Detect which cell encompasses the target text, then output its (X, Y) center coordinate. 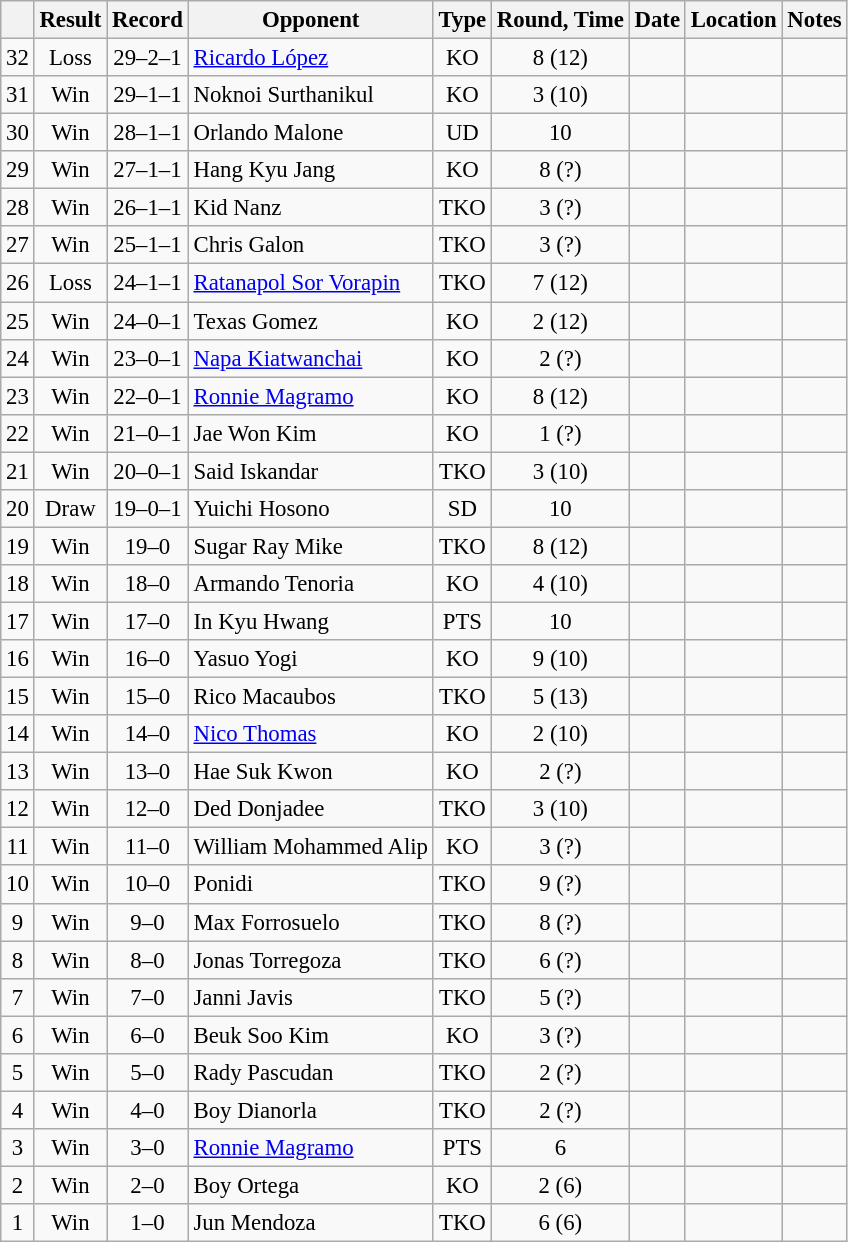
2 (10) (561, 734)
11 (18, 847)
25 (18, 321)
15 (18, 697)
17–0 (148, 621)
26 (18, 283)
16 (18, 659)
Yuichi Hosono (310, 509)
Ratanapol Sor Vorapin (310, 283)
21–0–1 (148, 433)
7 (18, 997)
14 (18, 734)
9 (18, 922)
5 (?) (561, 997)
Nico Thomas (310, 734)
29–1–1 (148, 95)
Result (70, 20)
Kid Nanz (310, 208)
Jun Mendoza (310, 1223)
Sugar Ray Mike (310, 546)
12–0 (148, 809)
22 (18, 433)
SD (462, 509)
3–0 (148, 1148)
Said Iskandar (310, 471)
Rady Pascudan (310, 1073)
13 (18, 772)
Beuk Soo Kim (310, 1035)
1 (18, 1223)
26–1–1 (148, 208)
In Kyu Hwang (310, 621)
Texas Gomez (310, 321)
Janni Javis (310, 997)
11–0 (148, 847)
Notes (814, 20)
18–0 (148, 584)
Chris Galon (310, 245)
Max Forrosuelo (310, 922)
28 (18, 208)
1–0 (148, 1223)
UD (462, 133)
16–0 (148, 659)
24–1–1 (148, 283)
4–0 (148, 1110)
Orlando Malone (310, 133)
23–0–1 (148, 358)
2–0 (148, 1185)
Jonas Torregoza (310, 960)
Jae Won Kim (310, 433)
30 (18, 133)
Ded Donjadee (310, 809)
12 (18, 809)
7 (12) (561, 283)
13–0 (148, 772)
Yasuo Yogi (310, 659)
19–0–1 (148, 509)
William Mohammed Alip (310, 847)
25–1–1 (148, 245)
Draw (70, 509)
9 (10) (561, 659)
27 (18, 245)
5 (13) (561, 697)
Ricardo López (310, 58)
32 (18, 58)
Napa Kiatwanchai (310, 358)
4 (10) (561, 584)
22–0–1 (148, 396)
Rico Macaubos (310, 697)
28–1–1 (148, 133)
31 (18, 95)
15–0 (148, 697)
2 (6) (561, 1185)
3 (18, 1148)
Date (657, 20)
14–0 (148, 734)
8–0 (148, 960)
Noknoi Surthanikul (310, 95)
24–0–1 (148, 321)
Type (462, 20)
9–0 (148, 922)
Hae Suk Kwon (310, 772)
29–2–1 (148, 58)
Location (734, 20)
7–0 (148, 997)
Opponent (310, 20)
Round, Time (561, 20)
1 (?) (561, 433)
10–0 (148, 885)
5–0 (148, 1073)
5 (18, 1073)
18 (18, 584)
23 (18, 396)
8 (18, 960)
2 (18, 1185)
6 (6) (561, 1223)
Boy Dianorla (310, 1110)
19–0 (148, 546)
6–0 (148, 1035)
4 (18, 1110)
6 (?) (561, 960)
Armando Tenoria (310, 584)
20 (18, 509)
9 (?) (561, 885)
2 (12) (561, 321)
Boy Ortega (310, 1185)
27–1–1 (148, 170)
19 (18, 546)
29 (18, 170)
Ponidi (310, 885)
21 (18, 471)
Record (148, 20)
Hang Kyu Jang (310, 170)
24 (18, 358)
17 (18, 621)
20–0–1 (148, 471)
